Determine the (X, Y) coordinate at the center of the cell enclosing the given text.  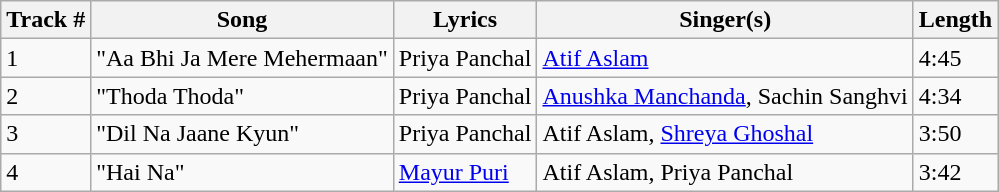
Atif Aslam (725, 58)
4:45 (955, 58)
Lyrics (465, 20)
Singer(s) (725, 20)
1 (46, 58)
Atif Aslam, Priya Panchal (725, 172)
4 (46, 172)
2 (46, 96)
Track # (46, 20)
"Hai Na" (242, 172)
3:50 (955, 134)
Song (242, 20)
3:42 (955, 172)
"Thoda Thoda" (242, 96)
"Dil Na Jaane Kyun" (242, 134)
Atif Aslam, Shreya Ghoshal (725, 134)
Length (955, 20)
Mayur Puri (465, 172)
Anushka Manchanda, Sachin Sanghvi (725, 96)
"Aa Bhi Ja Mere Mehermaan" (242, 58)
3 (46, 134)
4:34 (955, 96)
